Pinpoint the cell where the given text exists, returning its [x, y] midpoint coordinate. 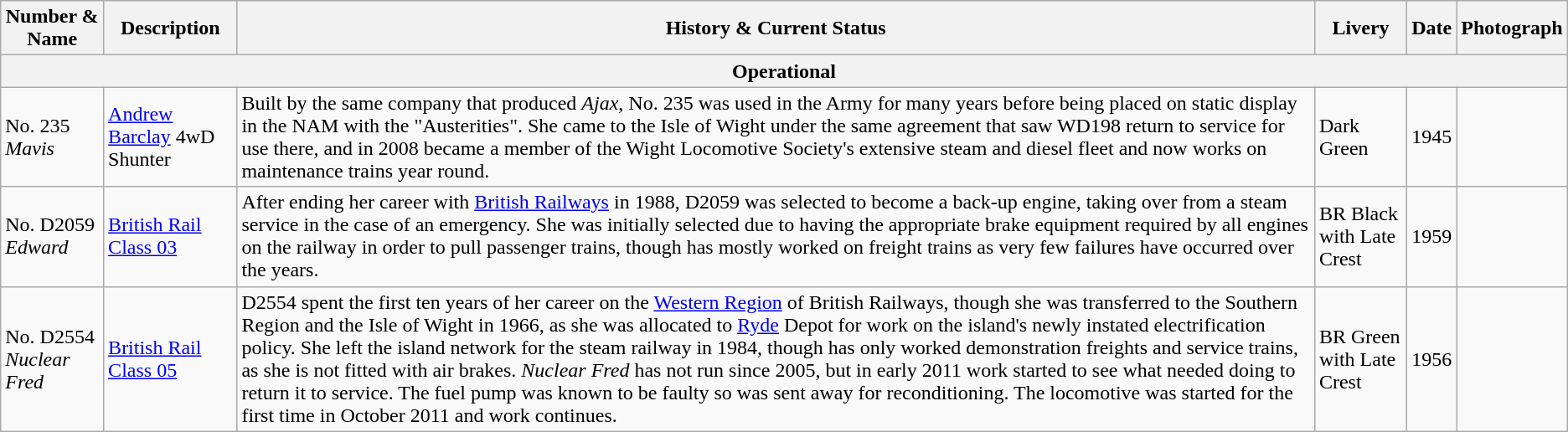
Photograph [1512, 28]
Description [171, 28]
1956 [1432, 358]
Date [1432, 28]
BR Black with Late Crest [1360, 236]
Operational [784, 71]
BR Green with Late Crest [1360, 358]
Livery [1360, 28]
No. D2059 Edward [52, 236]
No. 235 Mavis [52, 137]
1959 [1432, 236]
Number & Name [52, 28]
Andrew Barclay 4wD Shunter [171, 137]
1945 [1432, 137]
British Rail Class 03 [171, 236]
British Rail Class 05 [171, 358]
No. D2554 Nuclear Fred [52, 358]
Dark Green [1360, 137]
History & Current Status [776, 28]
